For the text-containing cell, return its midpoint in (x, y) coordinate format. 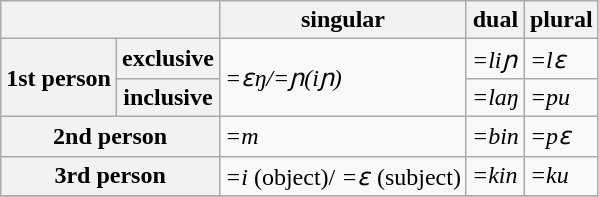
=ku (561, 176)
=pu (561, 97)
=i (object)/ =ɛ (subject) (344, 176)
=ɛŋ/=ɲ(iɲ) (344, 78)
=liɲ (495, 59)
exclusive (168, 59)
plural (561, 20)
singular (344, 20)
=kin (495, 176)
inclusive (168, 97)
=lɛ (561, 59)
2nd person (110, 136)
=m (344, 136)
3rd person (110, 176)
=bin (495, 136)
dual (495, 20)
=laŋ (495, 97)
1st person (59, 78)
=pɛ (561, 136)
